Determine the [X, Y] coordinate at the center of the cell enclosing the given text.  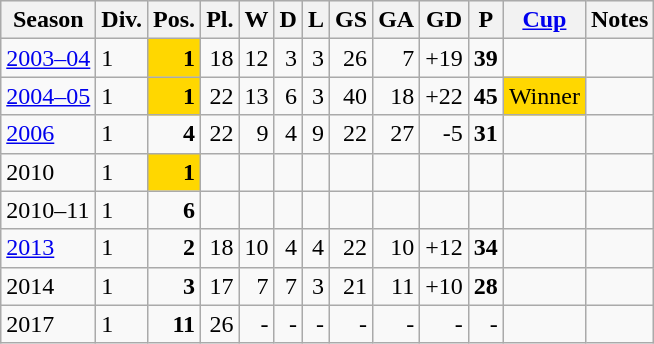
45 [486, 96]
L [316, 20]
2004–05 [48, 96]
W [256, 20]
31 [486, 134]
40 [352, 96]
2003–04 [48, 58]
13 [256, 96]
2013 [48, 248]
Winner [544, 96]
17 [220, 286]
27 [396, 134]
Pos. [174, 20]
2006 [48, 134]
2014 [48, 286]
Season [48, 20]
+12 [444, 248]
+22 [444, 96]
+19 [444, 58]
GA [396, 20]
21 [352, 286]
2017 [48, 324]
39 [486, 58]
2 [174, 248]
GS [352, 20]
Notes [619, 20]
GD [444, 20]
P [486, 20]
2010 [48, 172]
34 [486, 248]
Pl. [220, 20]
Div. [122, 20]
28 [486, 286]
D [288, 20]
2010–11 [48, 210]
Cup [544, 20]
-5 [444, 134]
12 [256, 58]
+10 [444, 286]
